Search for the cell housing the specified text and yield its [X, Y] center coordinate. 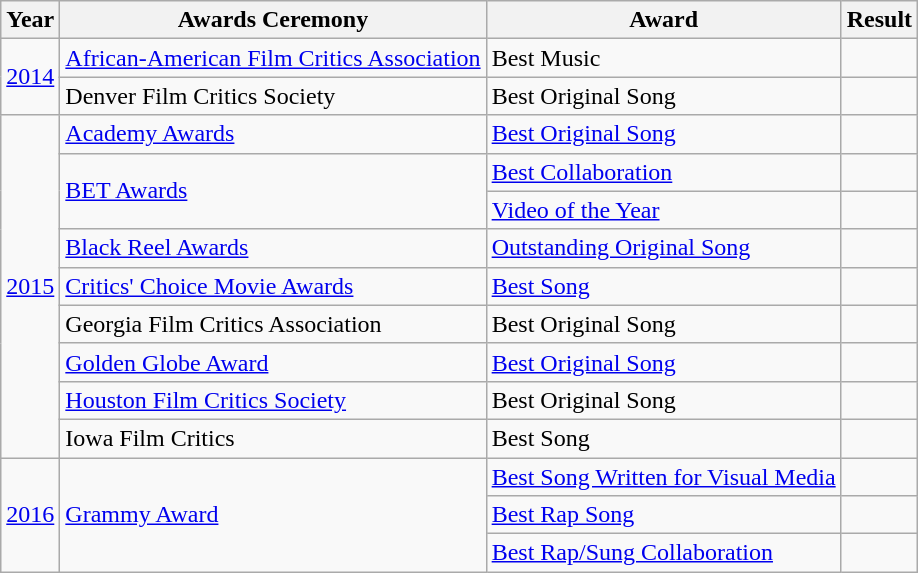
2015 [30, 286]
Best Rap/Sung Collaboration [664, 553]
Academy Awards [273, 134]
2014 [30, 77]
Critics' Choice Movie Awards [273, 286]
Best Rap Song [664, 515]
African-American Film Critics Association [273, 58]
Iowa Film Critics [273, 438]
Result [879, 20]
Year [30, 20]
Denver Film Critics Society [273, 96]
Best Collaboration [664, 172]
Best Song Written for Visual Media [664, 477]
Black Reel Awards [273, 248]
Outstanding Original Song [664, 248]
BET Awards [273, 191]
Video of the Year [664, 210]
Best Music [664, 58]
2016 [30, 515]
Georgia Film Critics Association [273, 324]
Grammy Award [273, 515]
Award [664, 20]
Houston Film Critics Society [273, 400]
Golden Globe Award [273, 362]
Awards Ceremony [273, 20]
